Pinpoint the cell where the given text exists, returning its (x, y) midpoint coordinate. 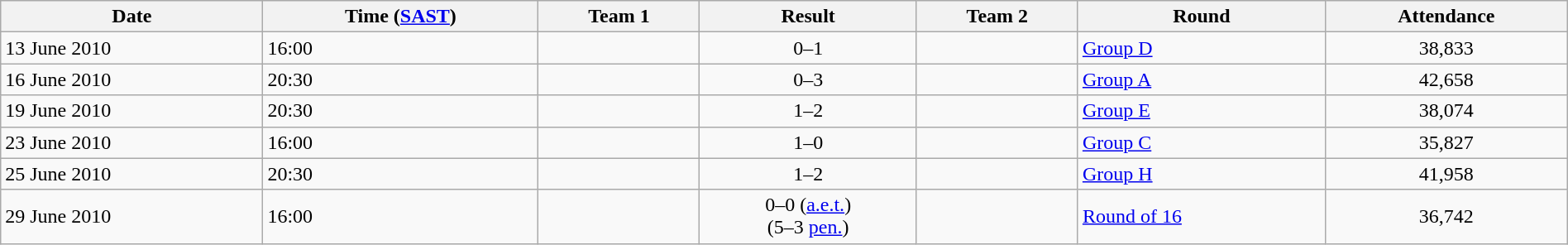
19 June 2010 (132, 111)
Date (132, 17)
Group C (1201, 142)
Group A (1201, 79)
0–1 (808, 48)
Attendance (1446, 17)
38,833 (1446, 48)
41,958 (1446, 174)
Round of 16 (1201, 217)
Round (1201, 17)
13 June 2010 (132, 48)
Result (808, 17)
Time (SAST) (400, 17)
16 June 2010 (132, 79)
Team 1 (619, 17)
Team 2 (997, 17)
42,658 (1446, 79)
36,742 (1446, 217)
35,827 (1446, 142)
1–0 (808, 142)
0–0 (a.e.t.)(5–3 pen.) (808, 217)
38,074 (1446, 111)
23 June 2010 (132, 142)
0–3 (808, 79)
25 June 2010 (132, 174)
Group D (1201, 48)
29 June 2010 (132, 217)
Group E (1201, 111)
Group H (1201, 174)
